For the text-containing cell, return its midpoint in (X, Y) coordinate format. 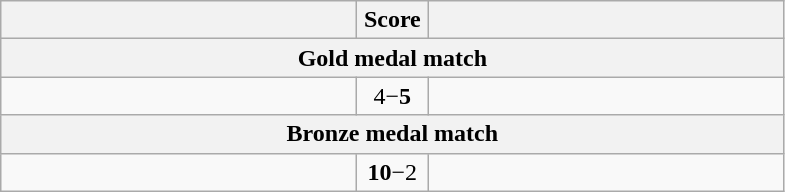
Gold medal match (392, 58)
Score (392, 20)
4−5 (392, 96)
10−2 (392, 172)
Bronze medal match (392, 134)
